Return [X, Y] of the center of cell containing provided text 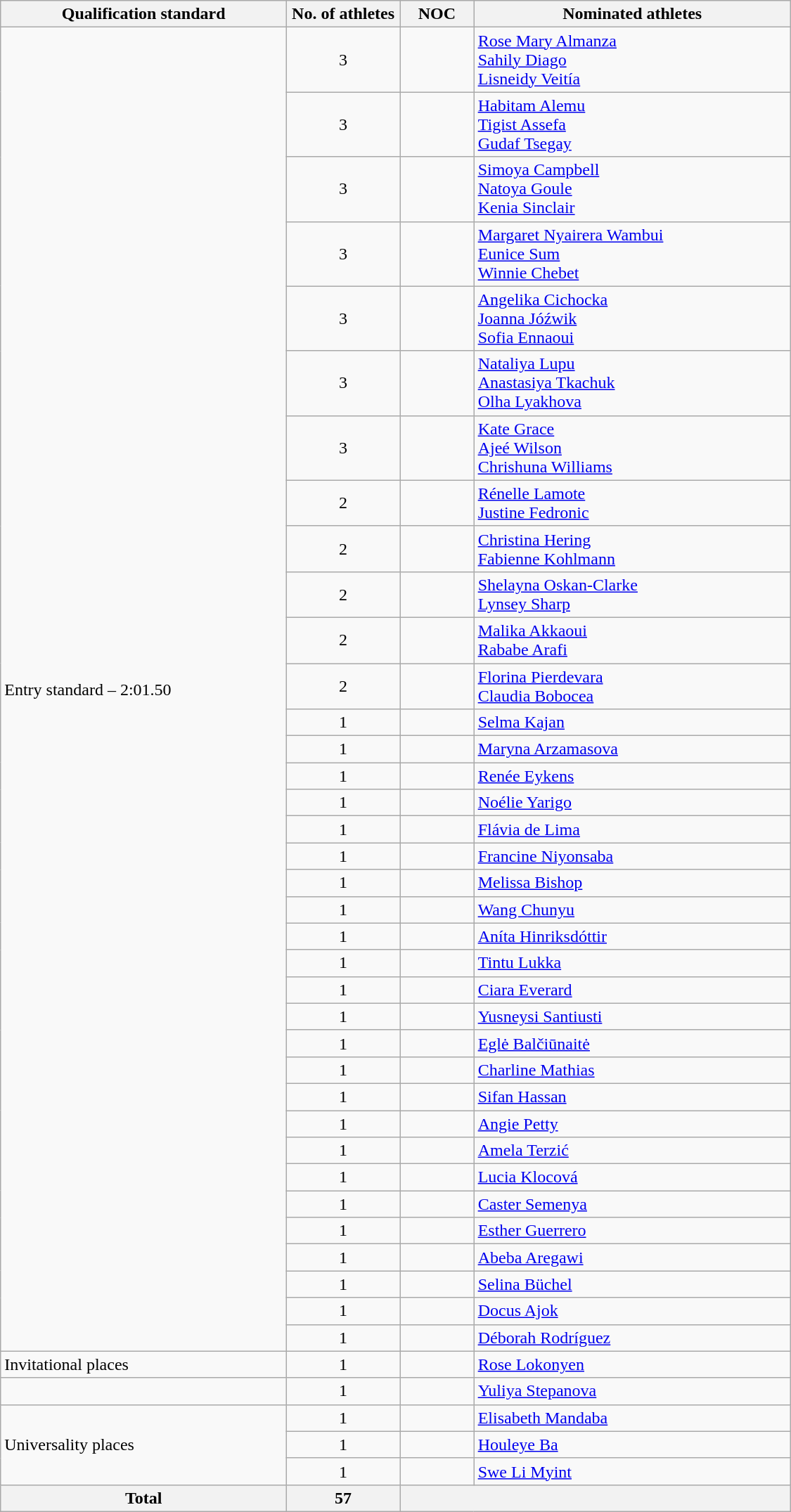
Nataliya LupuAnastasiya TkachukOlha Lyakhova [632, 383]
57 [343, 1498]
Docus Ajok [632, 1311]
NOC [437, 14]
Charline Mathias [632, 1070]
Wang Chunyu [632, 910]
Noélie Yarigo [632, 803]
No. of athletes [343, 14]
Francine Niyonsaba [632, 856]
Yusneysi Santiusti [632, 1016]
Renée Eykens [632, 776]
Selina Büchel [632, 1284]
Selma Kajan [632, 723]
Swe Li Myint [632, 1471]
Angelika CichockaJoanna JóźwikSofia Ennaoui [632, 318]
Rénelle LamoteJustine Fedronic [632, 503]
Qualification standard [143, 14]
Houleye Ba [632, 1445]
Amela Terzić [632, 1151]
Flávia de Lima [632, 829]
Nominated athletes [632, 14]
Angie Petty [632, 1124]
Maryna Arzamasova [632, 749]
Rose Mary AlmanzaSahily DiagoLisneidy Veitía [632, 60]
Aníta Hinriksdóttir [632, 936]
Shelayna Oskan-ClarkeLynsey Sharp [632, 595]
Esther Guerrero [632, 1231]
Simoya CampbellNatoya GouleKenia Sinclair [632, 189]
Lucia Klocová [632, 1177]
Malika AkkaouiRababe Arafi [632, 640]
Habitam AlemuTigist AssefaGudaf Tsegay [632, 124]
Tintu Lukka [632, 963]
Caster Semenya [632, 1204]
Universality places [143, 1445]
Rose Lokonyen [632, 1364]
Margaret Nyairera WambuiEunice SumWinnie Chebet [632, 254]
Invitational places [143, 1364]
Total [143, 1498]
Florina PierdevaraClaudia Bobocea [632, 686]
Melissa Bishop [632, 883]
Déborah Rodríguez [632, 1338]
Eglė Balčiūnaitė [632, 1043]
Sifan Hassan [632, 1097]
Elisabeth Mandaba [632, 1418]
Abeba Aregawi [632, 1258]
Ciara Everard [632, 990]
Entry standard – 2:01.50 [143, 689]
Kate GraceAjeé WilsonChrishuna Williams [632, 448]
Yuliya Stepanova [632, 1391]
Christina HeringFabienne Kohlmann [632, 548]
